Locate the cell with the specified text and output its [x, y] center coordinate. 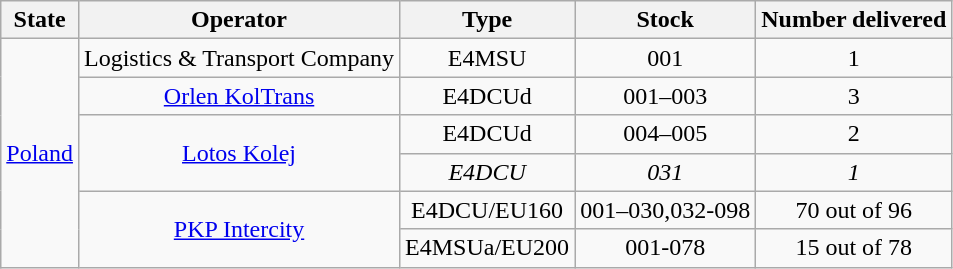
Type [488, 20]
3 [854, 96]
001-078 [666, 248]
Logistics & Transport Company [238, 58]
Orlen KolTrans [238, 96]
004–005 [666, 134]
001–003 [666, 96]
Number delivered [854, 20]
State [40, 20]
031 [666, 172]
15 out of 78 [854, 248]
E4MSUa/EU200 [488, 248]
70 out of 96 [854, 210]
PKP Intercity [238, 229]
001 [666, 58]
E4DCU/EU160 [488, 210]
Poland [40, 153]
2 [854, 134]
Stock [666, 20]
Operator [238, 20]
Lotos Kolej [238, 153]
E4MSU [488, 58]
E4DCU [488, 172]
001–030,032-098 [666, 210]
